Detect which cell encompasses the target text, then output its (X, Y) center coordinate. 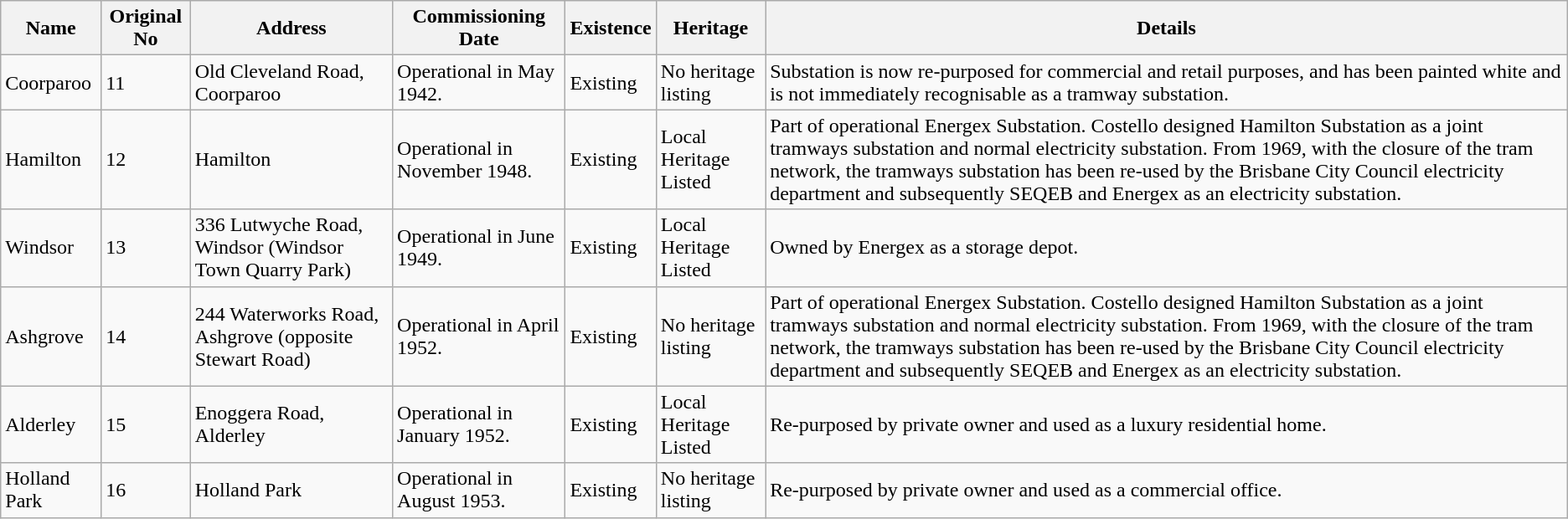
Operational in August 1953. (479, 491)
14 (146, 337)
Windsor (51, 248)
16 (146, 491)
Details (1167, 28)
Commissioning Date (479, 28)
Old Cleveland Road, Coorparoo (291, 82)
Operational in May 1942. (479, 82)
Existence (611, 28)
Coorparoo (51, 82)
Original No (146, 28)
244 Waterworks Road, Ashgrove (opposite Stewart Road) (291, 337)
Owned by Energex as a storage depot. (1167, 248)
15 (146, 424)
Re-purposed by private owner and used as a luxury residential home. (1167, 424)
Alderley (51, 424)
Ashgrove (51, 337)
Heritage (710, 28)
Operational in November 1948. (479, 159)
Enoggera Road, Alderley (291, 424)
Operational in January 1952. (479, 424)
12 (146, 159)
Address (291, 28)
Operational in June 1949. (479, 248)
Re-purposed by private owner and used as a commercial office. (1167, 491)
11 (146, 82)
Name (51, 28)
336 Lutwyche Road, Windsor (Windsor Town Quarry Park) (291, 248)
Operational in April 1952. (479, 337)
13 (146, 248)
